Return the [x, y] coordinate for the center point of the cell that contains the specified text.  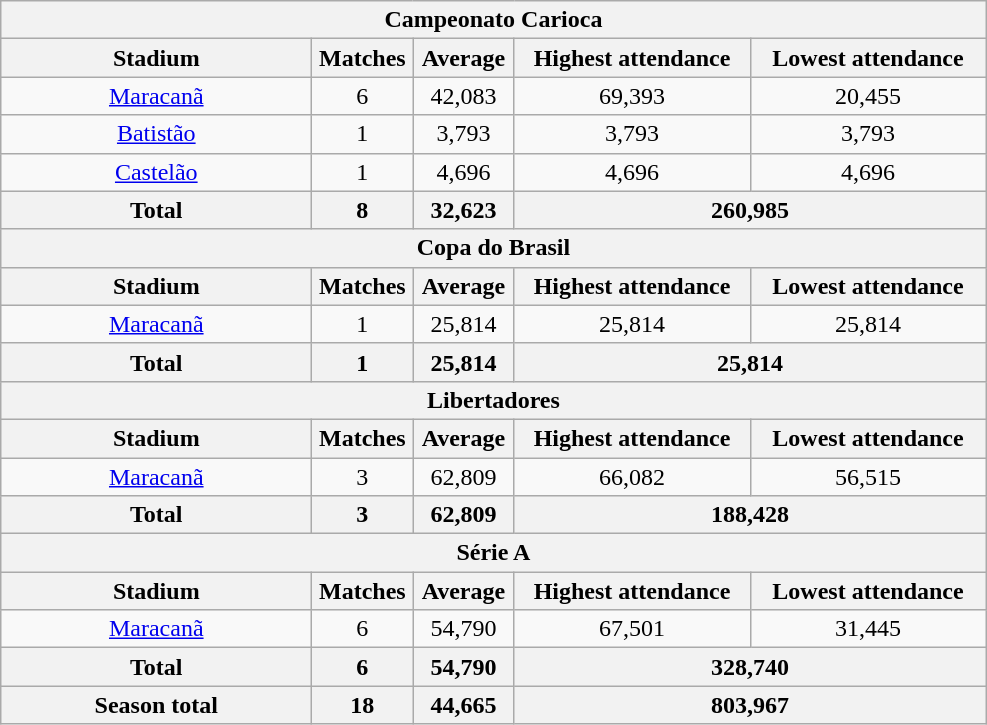
44,665 [464, 705]
56,515 [868, 477]
31,445 [868, 629]
66,082 [632, 477]
260,985 [750, 210]
Campeonato Carioca [494, 20]
Libertadores [494, 400]
Castelão [156, 172]
32,623 [464, 210]
803,967 [750, 705]
67,501 [632, 629]
20,455 [868, 96]
Batistão [156, 134]
42,083 [464, 96]
328,740 [750, 667]
Série A [494, 553]
Copa do Brasil [494, 248]
188,428 [750, 515]
Season total [156, 705]
8 [362, 210]
18 [362, 705]
69,393 [632, 96]
